Return [x, y] of the center of cell containing provided text 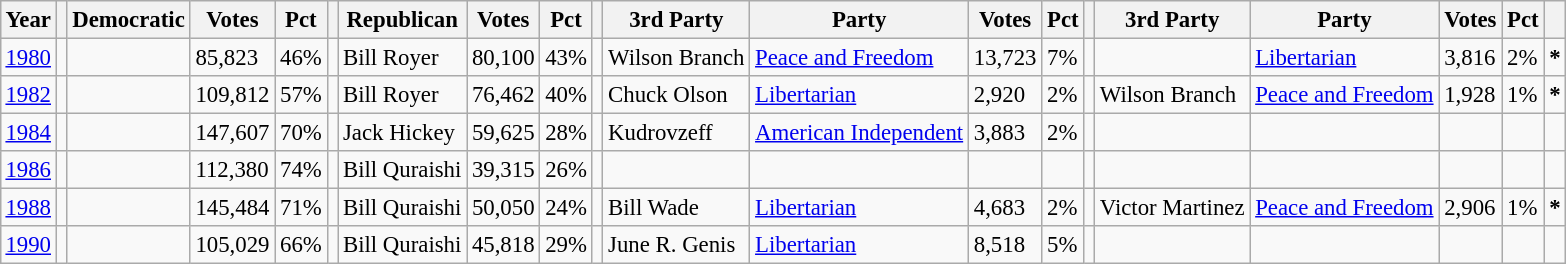
1980 [28, 57]
70% [301, 133]
June R. Genis [676, 245]
13,723 [1004, 57]
45,818 [504, 245]
57% [301, 95]
1988 [28, 208]
Victor Martinez [1172, 208]
109,812 [232, 95]
85,823 [232, 57]
5% [1063, 245]
66% [301, 245]
8,518 [1004, 245]
40% [566, 95]
2,920 [1004, 95]
7% [1063, 57]
50,050 [504, 208]
112,380 [232, 170]
59,625 [504, 133]
46% [301, 57]
4,683 [1004, 208]
1986 [28, 170]
2,906 [1470, 208]
1982 [28, 95]
Jack Hickey [402, 133]
Kudrovzeff [676, 133]
Bill Wade [676, 208]
29% [566, 245]
28% [566, 133]
Year [28, 20]
3,816 [1470, 57]
Chuck Olson [676, 95]
3,883 [1004, 133]
71% [301, 208]
Democratic [128, 20]
145,484 [232, 208]
43% [566, 57]
76,462 [504, 95]
74% [301, 170]
1984 [28, 133]
80,100 [504, 57]
American Independent [860, 133]
39,315 [504, 170]
24% [566, 208]
26% [566, 170]
147,607 [232, 133]
1990 [28, 245]
Republican [402, 20]
1,928 [1470, 95]
105,029 [232, 245]
